Pinpoint the cell where the given text exists, returning its [X, Y] midpoint coordinate. 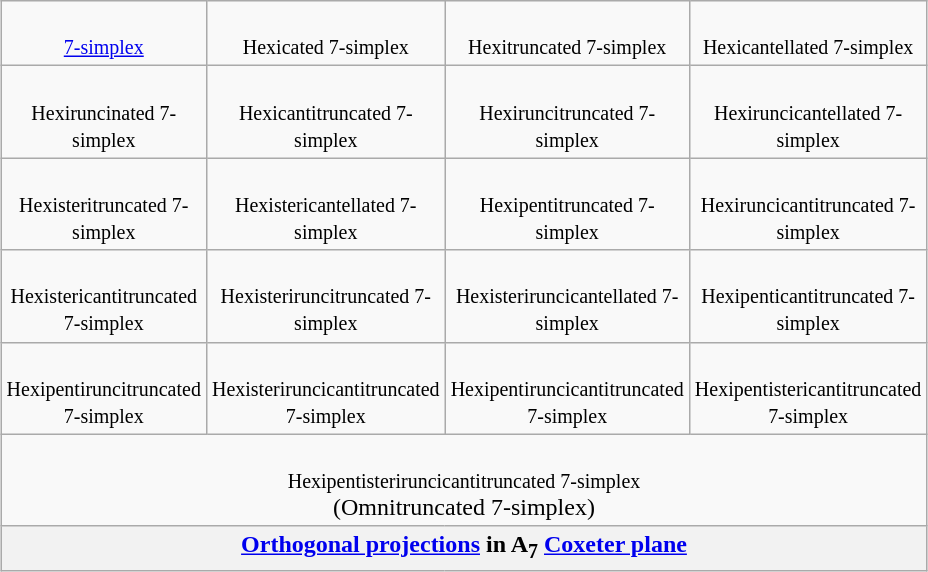
Hexisteriruncitruncated 7-simplex [326, 296]
Hexisteritruncated 7-simplex [104, 204]
Hexisteriruncicantellated 7-simplex [567, 296]
Hexipentistericantitruncated 7-simplex [808, 388]
Hexipentiruncicantitruncated 7-simplex [567, 388]
Hexipentiruncitruncated 7-simplex [104, 388]
Hexicated 7-simplex [326, 34]
Hexipenticantitruncated 7-simplex [808, 296]
Hexicantellated 7-simplex [808, 34]
Hexipentitruncated 7-simplex [567, 204]
7-simplex [104, 34]
Hexiruncinated 7-simplex [104, 112]
Hexicantitruncated 7-simplex [326, 112]
Orthogonal projections in A7 Coxeter plane [464, 548]
Hexiruncitruncated 7-simplex [567, 112]
Hexipentisteriruncicantitruncated 7-simplex(Omnitruncated 7-simplex) [464, 480]
Hexistericantitruncated 7-simplex [104, 296]
Hexiruncicantitruncated 7-simplex [808, 204]
Hexistericantellated 7-simplex [326, 204]
Hexitruncated 7-simplex [567, 34]
Hexiruncicantellated 7-simplex [808, 112]
Hexisteriruncicantitruncated 7-simplex [326, 388]
